Output the [X, Y] coordinate of the center of the cell containing the given text.  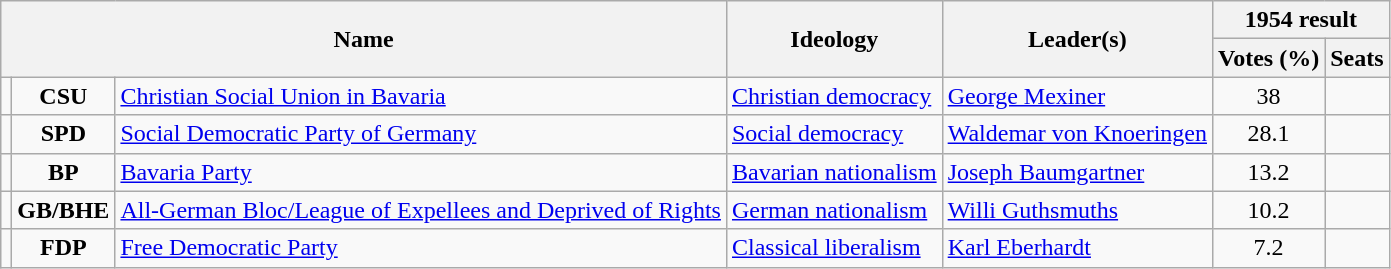
7.2 [1269, 248]
All-German Bloc/League of Expellees and Deprived of Rights [421, 210]
Free Democratic Party [421, 248]
Classical liberalism [834, 248]
Ideology [834, 39]
George Mexiner [1077, 96]
Social democracy [834, 134]
Leader(s) [1077, 39]
13.2 [1269, 172]
CSU [64, 96]
1954 result [1302, 20]
Christian Social Union in Bavaria [421, 96]
Karl Eberhardt [1077, 248]
Name [364, 39]
Waldemar von Knoeringen [1077, 134]
Seats [1357, 58]
10.2 [1269, 210]
FDP [64, 248]
Bavaria Party [421, 172]
Joseph Baumgartner [1077, 172]
German nationalism [834, 210]
Christian democracy [834, 96]
GB/BHE [64, 210]
Willi Guthsmuths [1077, 210]
Bavarian nationalism [834, 172]
Votes (%) [1269, 58]
Social Democratic Party of Germany [421, 134]
BP [64, 172]
38 [1269, 96]
SPD [64, 134]
28.1 [1269, 134]
